Capture the cell that displays the provided text and extract its [X, Y] central coordinate. 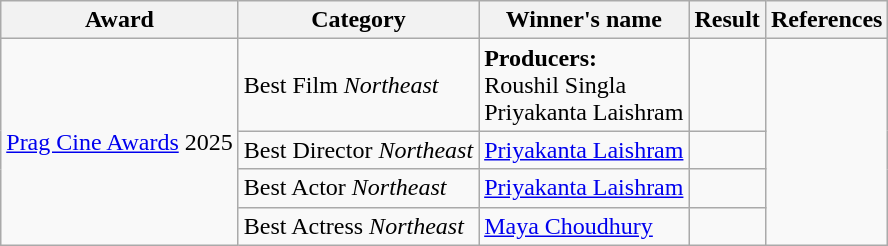
Maya Choudhury [584, 226]
Winner's name [584, 20]
References [826, 20]
Category [358, 20]
Award [120, 20]
Best Director Northeast [358, 150]
Best Actress Northeast [358, 226]
Best Film Northeast [358, 85]
Prag Cine Awards 2025 [120, 142]
Producers:Roushil SinglaPriyakanta Laishram [584, 85]
Best Actor Northeast [358, 188]
Result [727, 20]
